From the cell containing the given text, extract its center point as (X, Y) coordinate. 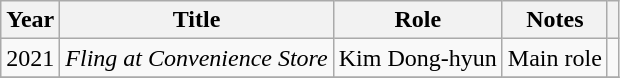
Kim Dong-hyun (418, 58)
Year (30, 20)
Role (418, 20)
Fling at Convenience Store (196, 58)
Main role (554, 58)
Notes (554, 20)
Title (196, 20)
2021 (30, 58)
